Return the (X, Y) coordinate for the center point of the cell that contains the specified text.  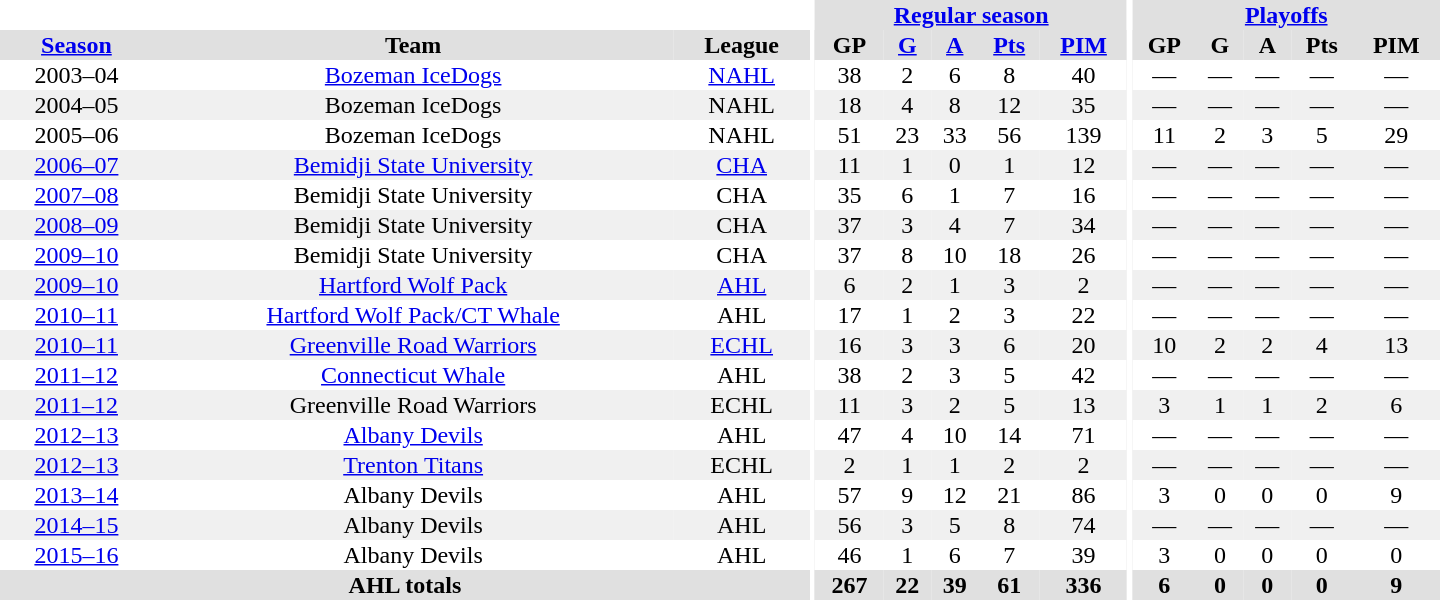
42 (1084, 375)
86 (1084, 495)
2015–16 (76, 555)
2005–06 (76, 135)
47 (850, 435)
33 (954, 135)
2013–14 (76, 495)
Playoffs (1286, 15)
League (741, 45)
2003–04 (76, 75)
Trenton Titans (414, 465)
74 (1084, 525)
267 (850, 585)
2008–09 (76, 225)
40 (1084, 75)
51 (850, 135)
34 (1084, 225)
21 (1008, 495)
71 (1084, 435)
29 (1396, 135)
Hartford Wolf Pack (414, 285)
Connecticut Whale (414, 375)
2004–05 (76, 105)
139 (1084, 135)
2006–07 (76, 165)
Regular season (971, 15)
57 (850, 495)
Season (76, 45)
26 (1084, 255)
46 (850, 555)
336 (1084, 585)
61 (1008, 585)
2007–08 (76, 195)
AHL totals (405, 585)
2014–15 (76, 525)
Hartford Wolf Pack/CT Whale (414, 315)
14 (1008, 435)
23 (908, 135)
Team (414, 45)
20 (1084, 345)
17 (850, 315)
